From the cell containing the given text, extract its center point as [X, Y] coordinate. 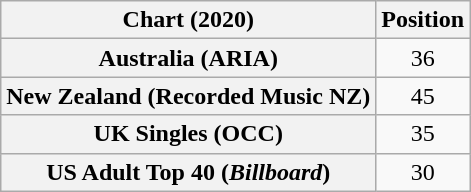
30 [423, 172]
36 [423, 58]
US Adult Top 40 (Billboard) [188, 172]
35 [423, 134]
New Zealand (Recorded Music NZ) [188, 96]
Australia (ARIA) [188, 58]
45 [423, 96]
Position [423, 20]
UK Singles (OCC) [188, 134]
Chart (2020) [188, 20]
